Determine the (X, Y) coordinate at the center of the cell enclosing the given text.  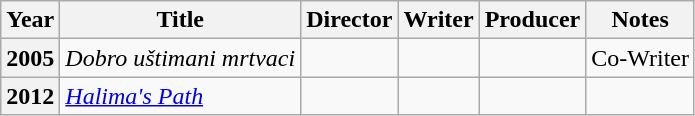
Notes (640, 20)
2005 (30, 58)
Director (350, 20)
Title (180, 20)
Producer (532, 20)
2012 (30, 96)
Co-Writer (640, 58)
Writer (438, 20)
Halima's Path (180, 96)
Dobro uštimani mrtvaci (180, 58)
Year (30, 20)
